Return (x, y) of the center of cell containing provided text 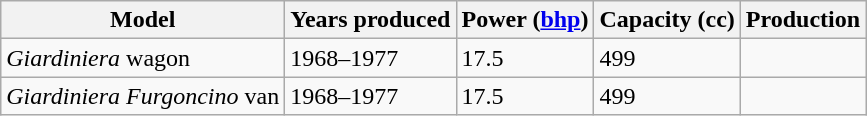
Giardiniera wagon (143, 58)
Years produced (370, 20)
Power (bhp) (525, 20)
Capacity (cc) (667, 20)
Model (143, 20)
Giardiniera Furgoncino van (143, 96)
Production (802, 20)
